Search for the cell housing the specified text and yield its (X, Y) center coordinate. 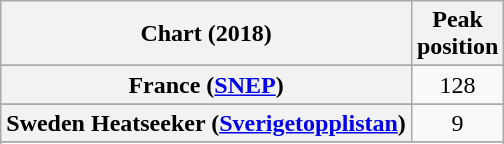
Chart (2018) (206, 34)
9 (457, 123)
128 (457, 85)
Sweden Heatseeker (Sverigetopplistan) (206, 123)
France (SNEP) (206, 85)
Peakposition (457, 34)
